For the text-containing cell, return its midpoint in (X, Y) coordinate format. 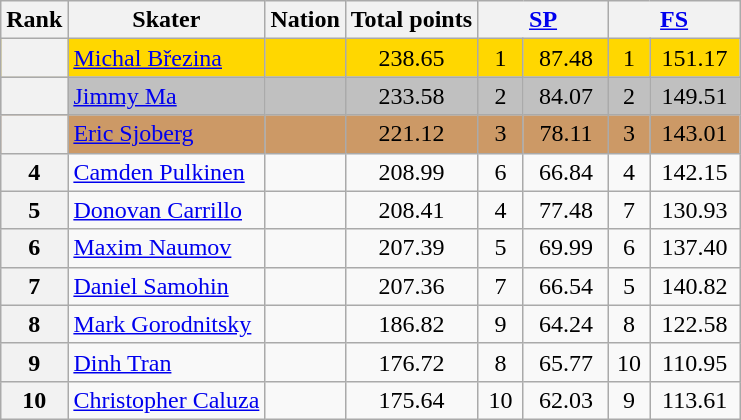
110.95 (695, 362)
143.01 (695, 134)
149.51 (695, 96)
87.48 (566, 58)
Nation (305, 20)
66.84 (566, 172)
Mark Gorodnitsky (166, 324)
113.61 (695, 400)
207.39 (411, 248)
Eric Sjoberg (166, 134)
Donovan Carrillo (166, 210)
221.12 (411, 134)
Daniel Samohin (166, 286)
Camden Pulkinen (166, 172)
84.07 (566, 96)
SP (544, 20)
233.58 (411, 96)
142.15 (695, 172)
77.48 (566, 210)
175.64 (411, 400)
207.36 (411, 286)
176.72 (411, 362)
Rank (34, 20)
Maxim Naumov (166, 248)
122.58 (695, 324)
65.77 (566, 362)
62.03 (566, 400)
130.93 (695, 210)
140.82 (695, 286)
Christopher Caluza (166, 400)
78.11 (566, 134)
208.41 (411, 210)
Michal Březina (166, 58)
FS (674, 20)
Total points (411, 20)
208.99 (411, 172)
66.54 (566, 286)
137.40 (695, 248)
Skater (166, 20)
Jimmy Ma (166, 96)
151.17 (695, 58)
64.24 (566, 324)
238.65 (411, 58)
69.99 (566, 248)
186.82 (411, 324)
Dinh Tran (166, 362)
